Determine the [x, y] coordinate at the center of the cell enclosing the given text.  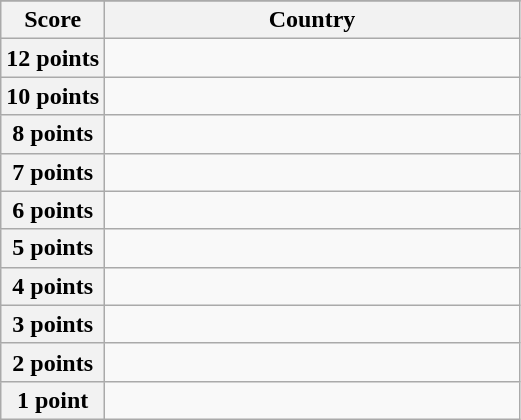
Score [53, 20]
1 point [53, 400]
8 points [53, 134]
4 points [53, 286]
7 points [53, 172]
Country [312, 20]
6 points [53, 210]
12 points [53, 58]
5 points [53, 248]
2 points [53, 362]
10 points [53, 96]
3 points [53, 324]
